Identify which cell holds the provided text, then report its [X, Y] central coordinate. 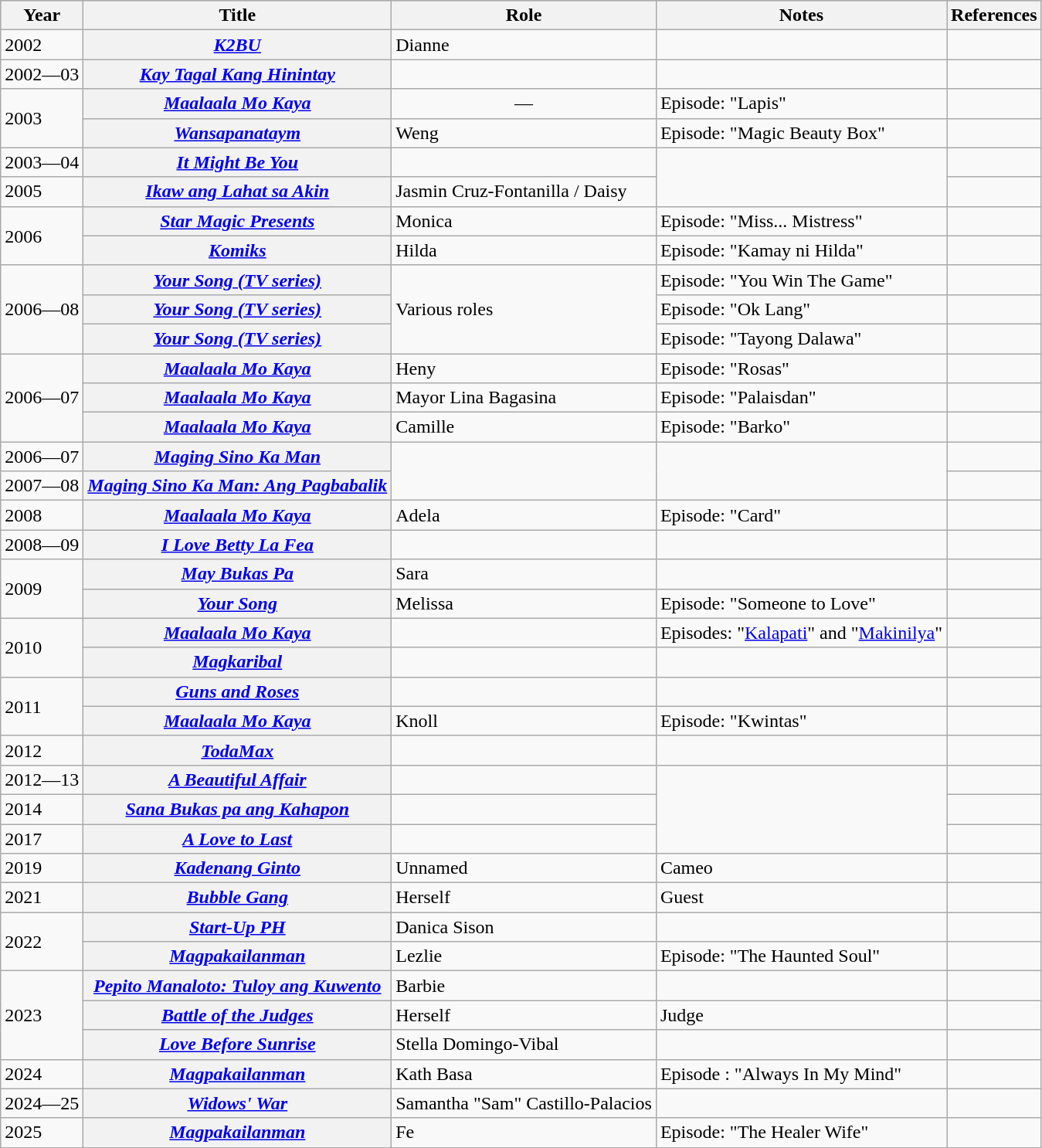
Knoll [524, 721]
K2BU [238, 45]
Danica Sison [524, 927]
2008 [42, 515]
2017 [42, 838]
Stella Domingo-Vibal [524, 1044]
Komiks [238, 250]
Sana Bukas pa ang Kahapon [238, 809]
2006 [42, 236]
2023 [42, 1015]
Episode: "Miss... Mistress" [801, 221]
Episode : "Always In My Mind" [801, 1074]
Guns and Roses [238, 691]
2012 [42, 750]
2002—03 [42, 74]
Episode: "Tayong Dalawa" [801, 338]
2003—04 [42, 162]
2005 [42, 192]
Hilda [524, 250]
Episode: "Magic Beauty Box" [801, 133]
Unnamed [524, 868]
Episode: "Barko" [801, 427]
Kadenang Ginto [238, 868]
Kath Basa [524, 1074]
Wansapanataym [238, 133]
2022 [42, 942]
TodaMax [238, 750]
2008—09 [42, 545]
Ikaw ang Lahat sa Akin [238, 192]
Start-Up PH [238, 927]
Kay Tagal Kang Hinintay [238, 74]
Title [238, 15]
Maging Sino Ka Man: Ang Pagbabalik [238, 486]
2003 [42, 118]
Episode: "The Haunted Soul" [801, 956]
Melissa [524, 603]
Love Before Sunrise [238, 1044]
Jasmin Cruz-Fontanilla / Daisy [524, 192]
Episode: "Kamay ni Hilda" [801, 250]
2024—25 [42, 1103]
Magkaribal [238, 662]
Bubble Gang [238, 898]
Episode: "Card" [801, 515]
Barbie [524, 986]
Your Song [238, 603]
Weng [524, 133]
Episode: "Rosas" [801, 369]
Pepito Manaloto: Tuloy ang Kuwento [238, 986]
Episode: "Lapis" [801, 104]
2021 [42, 898]
Maging Sino Ka Man [238, 457]
2014 [42, 809]
It Might Be You [238, 162]
May Bukas Pa [238, 574]
Widows' War [238, 1103]
Adela [524, 515]
Episode: "Kwintas" [801, 721]
Sara [524, 574]
References [995, 15]
Episode: "Palaisdan" [801, 398]
2009 [42, 589]
Role [524, 15]
2002 [42, 45]
Dianne [524, 45]
A Love to Last [238, 838]
Star Magic Presents [238, 221]
Guest [801, 898]
Episode: "You Win The Game" [801, 280]
2010 [42, 647]
2007—08 [42, 486]
Lezlie [524, 956]
2025 [42, 1133]
2006—08 [42, 309]
Various roles [524, 309]
Year [42, 15]
Monica [524, 221]
Fe [524, 1133]
2011 [42, 706]
2019 [42, 868]
Episode: "The Healer Wife" [801, 1133]
Camille [524, 427]
— [524, 104]
A Beautiful Affair [238, 779]
Cameo [801, 868]
Samantha "Sam" Castillo-Palacios [524, 1103]
Battle of the Judges [238, 1015]
Mayor Lina Bagasina [524, 398]
2024 [42, 1074]
Heny [524, 369]
I Love Betty La Fea [238, 545]
2012—13 [42, 779]
Notes [801, 15]
Episodes: "Kalapati" and "Makinilya" [801, 633]
Episode: "Ok Lang" [801, 309]
Episode: "Someone to Love" [801, 603]
Judge [801, 1015]
